Output the (X, Y) coordinate of the center of the cell containing the given text.  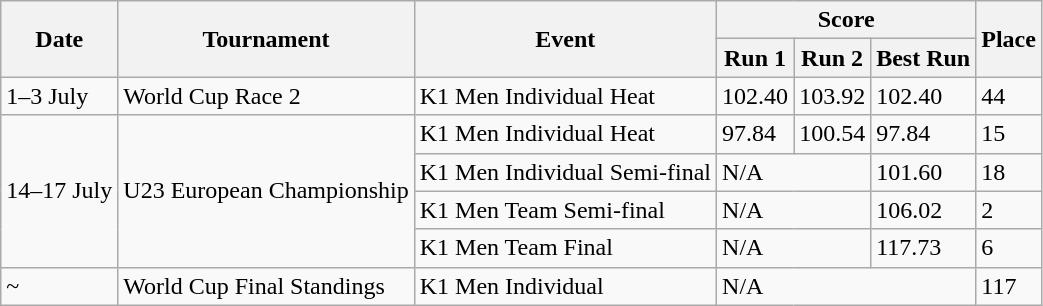
15 (1009, 134)
117 (1009, 286)
K1 Men Team Final (565, 248)
K1 Men Individual Semi-final (565, 172)
Event (565, 39)
Run 1 (756, 58)
Tournament (266, 39)
Run 2 (832, 58)
World Cup Final Standings (266, 286)
~ (60, 286)
44 (1009, 96)
Date (60, 39)
101.60 (924, 172)
U23 European Championship (266, 191)
Place (1009, 39)
117.73 (924, 248)
K1 Men Team Semi-final (565, 210)
6 (1009, 248)
2 (1009, 210)
World Cup Race 2 (266, 96)
1–3 July (60, 96)
Best Run (924, 58)
Score (846, 20)
103.92 (832, 96)
K1 Men Individual (565, 286)
100.54 (832, 134)
14–17 July (60, 191)
106.02 (924, 210)
18 (1009, 172)
